Find where the given text appears and provide that cell's center as (x, y) coordinate. 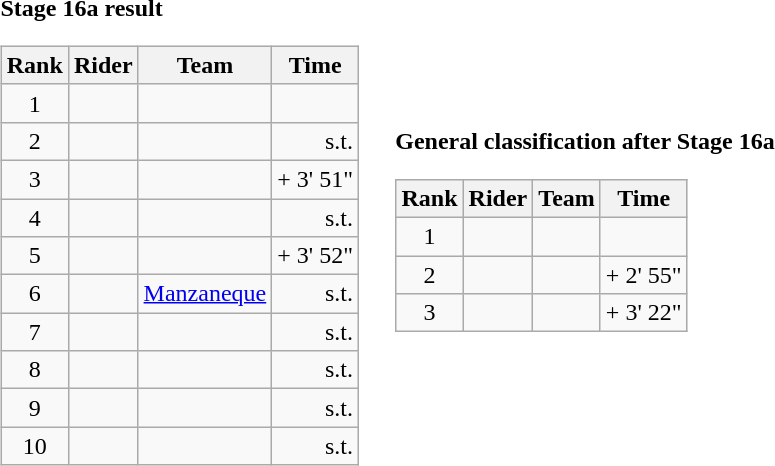
8 (34, 370)
10 (34, 446)
+ 2' 55" (644, 275)
5 (34, 256)
+ 3' 51" (316, 179)
+ 3' 52" (316, 256)
4 (34, 217)
7 (34, 332)
9 (34, 408)
+ 3' 22" (644, 313)
6 (34, 294)
Manzaneque (205, 294)
